Return [x, y] of the center of cell containing provided text 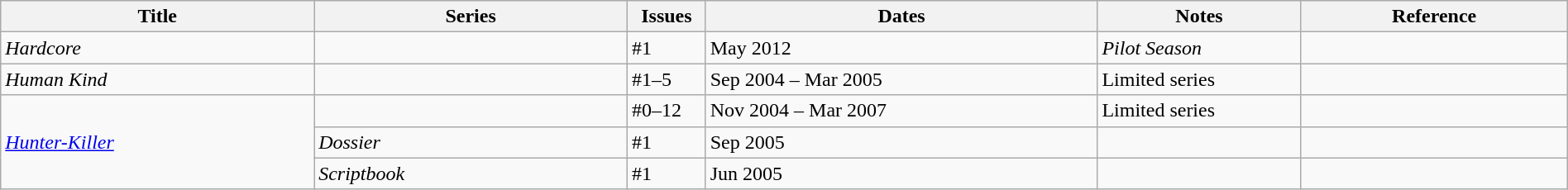
Hunter-Killer [157, 142]
Scriptbook [471, 173]
May 2012 [901, 48]
Human Kind [157, 79]
Hardcore [157, 48]
Jun 2005 [901, 173]
Series [471, 17]
Issues [667, 17]
Nov 2004 – Mar 2007 [901, 111]
Pilot Season [1199, 48]
#0–12 [667, 111]
Sep 2005 [901, 142]
Notes [1199, 17]
Dates [901, 17]
Reference [1434, 17]
Sep 2004 – Mar 2005 [901, 79]
Dossier [471, 142]
#1–5 [667, 79]
Title [157, 17]
